Return the [x, y] coordinate for the center point of the cell that contains the specified text.  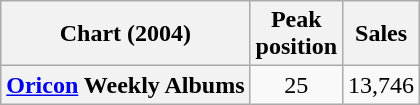
Peakposition [296, 34]
Chart (2004) [126, 34]
Oricon Weekly Albums [126, 85]
13,746 [382, 85]
25 [296, 85]
Sales [382, 34]
